Find where the given text appears and provide that cell's center as (X, Y) coordinate. 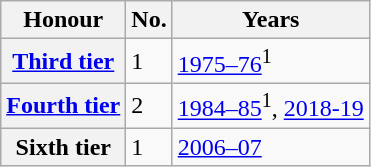
Sixth tier (64, 147)
1984–851, 2018-19 (270, 106)
Third tier (64, 62)
No. (149, 20)
Years (270, 20)
2 (149, 106)
2006–07 (270, 147)
1975–761 (270, 62)
Honour (64, 20)
Fourth tier (64, 106)
